Identify which cell holds the provided text, then report its [x, y] central coordinate. 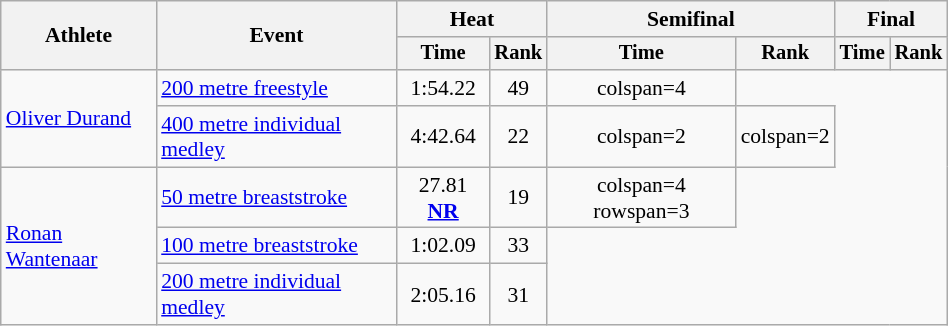
27.81 NR [444, 198]
Athlete [78, 36]
400 metre individual medley [276, 136]
Oliver Durand [78, 118]
Event [276, 36]
Heat [472, 19]
200 metre individual medley [276, 294]
colspan=4 rowspan=3 [642, 198]
49 [519, 88]
Ronan Wantenaar [78, 246]
1:54.22 [444, 88]
22 [519, 136]
colspan=4 [642, 88]
100 metre breaststroke [276, 246]
1:02.09 [444, 246]
31 [519, 294]
Semifinal [691, 19]
200 metre freestyle [276, 88]
Final [892, 19]
50 metre breaststroke [276, 198]
4:42.64 [444, 136]
19 [519, 198]
33 [519, 246]
2:05.16 [444, 294]
